Locate the cell with the specified text and output its [x, y] center coordinate. 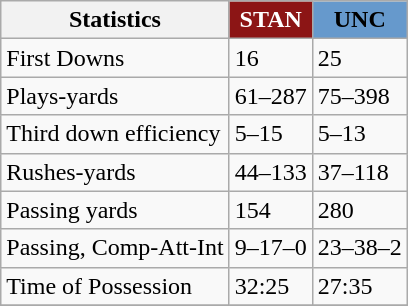
27:35 [360, 286]
STAN [270, 20]
32:25 [270, 286]
Plays-yards [115, 96]
280 [360, 210]
Passing yards [115, 210]
154 [270, 210]
Time of Possession [115, 286]
25 [360, 58]
5–13 [360, 134]
Third down efficiency [115, 134]
UNC [360, 20]
61–287 [270, 96]
9–17–0 [270, 248]
16 [270, 58]
Rushes-yards [115, 172]
Statistics [115, 20]
First Downs [115, 58]
37–118 [360, 172]
75–398 [360, 96]
Passing, Comp-Att-Int [115, 248]
23–38–2 [360, 248]
44–133 [270, 172]
5–15 [270, 134]
